Scan for the cell matching the given text and deliver its (x, y) coordinate at center. 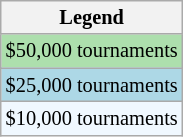
$10,000 tournaments (92, 118)
$25,000 tournaments (92, 85)
$50,000 tournaments (92, 51)
Legend (92, 17)
